Locate the cell with the specified text and output its (x, y) center coordinate. 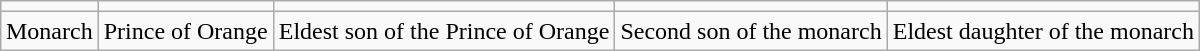
Eldest daughter of the monarch (1043, 31)
Prince of Orange (186, 31)
Eldest son of the Prince of Orange (444, 31)
Second son of the monarch (751, 31)
Monarch (49, 31)
